Capture the cell that displays the provided text and extract its (x, y) central coordinate. 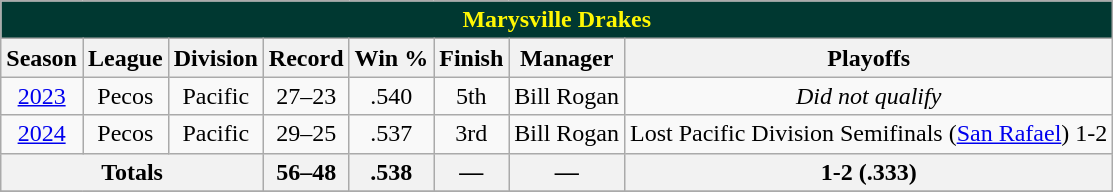
Marysville Drakes (557, 20)
League (125, 58)
56–48 (306, 172)
Lost Pacific Division Semifinals (San Rafael) 1-2 (869, 134)
Win % (392, 58)
27–23 (306, 96)
Did not qualify (869, 96)
Finish (472, 58)
.537 (392, 134)
2023 (42, 96)
3rd (472, 134)
.538 (392, 172)
Season (42, 58)
Record (306, 58)
Division (216, 58)
1-2 (.333) (869, 172)
2024 (42, 134)
29–25 (306, 134)
5th (472, 96)
Playoffs (869, 58)
.540 (392, 96)
Manager (567, 58)
Totals (132, 172)
